Identify which cell holds the provided text, then report its (x, y) central coordinate. 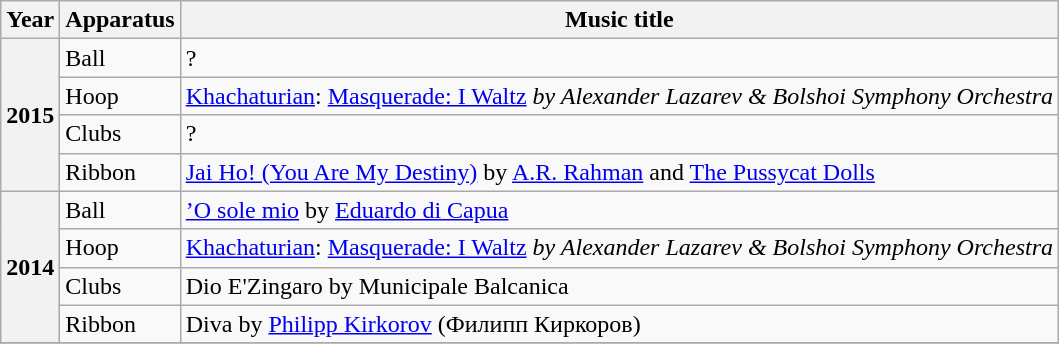
Dio E'Zingaro by Municipale Balcanica (619, 286)
2014 (30, 267)
’O sole mio by Eduardo di Capua (619, 210)
2015 (30, 115)
Music title (619, 20)
Apparatus (120, 20)
Diva by Philipp Kirkorov (Филипп Киркоров) (619, 324)
Year (30, 20)
Jai Ho! (You Are My Destiny) by A.R. Rahman and The Pussycat Dolls (619, 172)
